Capture the cell that displays the provided text and extract its [x, y] central coordinate. 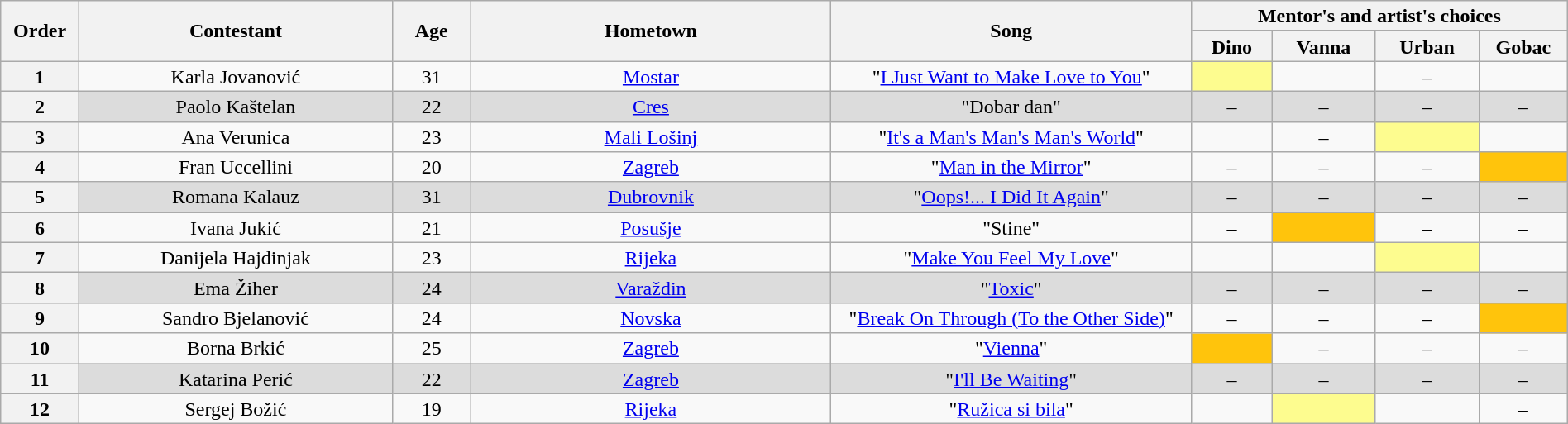
"Dobar dan" [1011, 106]
5 [40, 197]
Katarina Perić [235, 379]
"Stine" [1011, 228]
Ivana Jukić [235, 228]
"Ružica si bila" [1011, 408]
Sergej Božić [235, 408]
Vanna [1323, 46]
6 [40, 228]
Sandro Bjelanović [235, 317]
11 [40, 379]
"Man in the Mirror" [1011, 167]
"Toxic" [1011, 288]
4 [40, 167]
Karla Jovanović [235, 76]
Order [40, 31]
"I'll Be Waiting" [1011, 379]
1 [40, 76]
Dino [1232, 46]
25 [432, 349]
10 [40, 349]
Dubrovnik [651, 197]
20 [432, 167]
Mostar [651, 76]
Hometown [651, 31]
2 [40, 106]
3 [40, 137]
Posušje [651, 228]
Paolo Kaštelan [235, 106]
Fran Uccellini [235, 167]
Mali Lošinj [651, 137]
8 [40, 288]
21 [432, 228]
"It's a Man's Man's Man's World" [1011, 137]
Contestant [235, 31]
7 [40, 258]
Ana Verunica [235, 137]
19 [432, 408]
"Make You Feel My Love" [1011, 258]
Mentor's and artist's choices [1379, 17]
Gobac [1523, 46]
Danijela Hajdinjak [235, 258]
"Vienna" [1011, 349]
Ema Žiher [235, 288]
12 [40, 408]
"I Just Want to Make Love to You" [1011, 76]
Cres [651, 106]
Age [432, 31]
Urban [1427, 46]
Borna Brkić [235, 349]
Song [1011, 31]
"Break On Through (To the Other Side)" [1011, 317]
9 [40, 317]
Novska [651, 317]
Varaždin [651, 288]
"Oops!... I Did It Again" [1011, 197]
Romana Kalauz [235, 197]
